Provide the [x, y] coordinate of the cell's center where the given text is located.  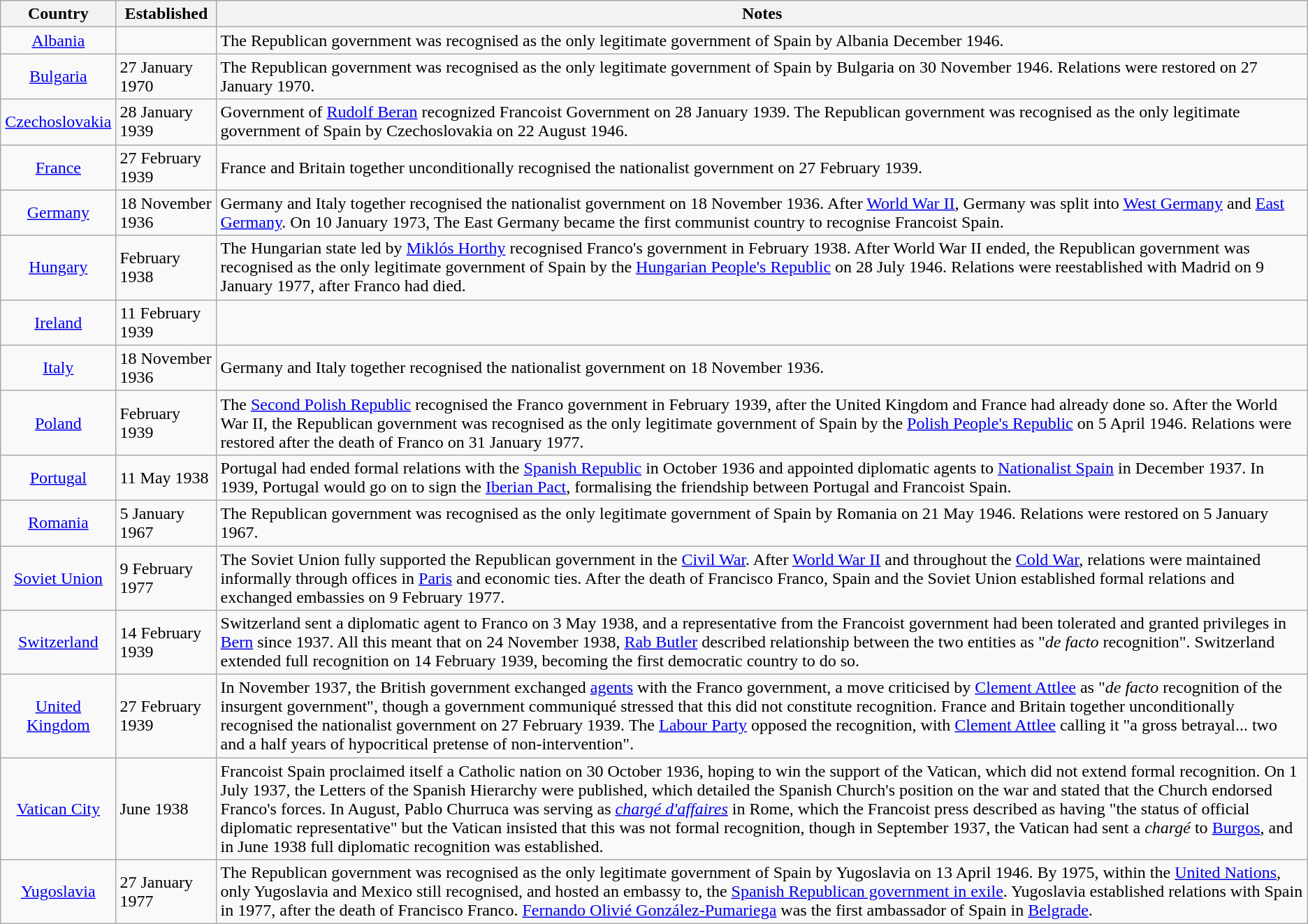
Romania [59, 522]
Portugal [59, 478]
June 1938 [166, 809]
Germany and Italy together recognised the nationalist government on 18 November 1936. [762, 367]
Czechoslovakia [59, 122]
The Republican government was recognised as the only legitimate government of Spain by Albania December 1946. [762, 41]
Ireland [59, 323]
Italy [59, 367]
Switzerland [59, 643]
Notes [762, 14]
27 January 1977 [166, 892]
5 January 1967 [166, 522]
Vatican City [59, 809]
Germany [59, 212]
February 1938 [166, 267]
February 1939 [166, 423]
Albania [59, 41]
Bulgaria [59, 77]
France [59, 168]
United Kingdom [59, 717]
Established [166, 14]
Yugoslavia [59, 892]
14 February 1939 [166, 643]
27 January 1970 [166, 77]
Poland [59, 423]
France and Britain together unconditionally recognised the nationalist government on 27 February 1939. [762, 168]
Hungary [59, 267]
11 February 1939 [166, 323]
9 February 1977 [166, 578]
Country [59, 14]
11 May 1938 [166, 478]
28 January 1939 [166, 122]
Soviet Union [59, 578]
